From the cell containing the given text, extract its center point as (X, Y) coordinate. 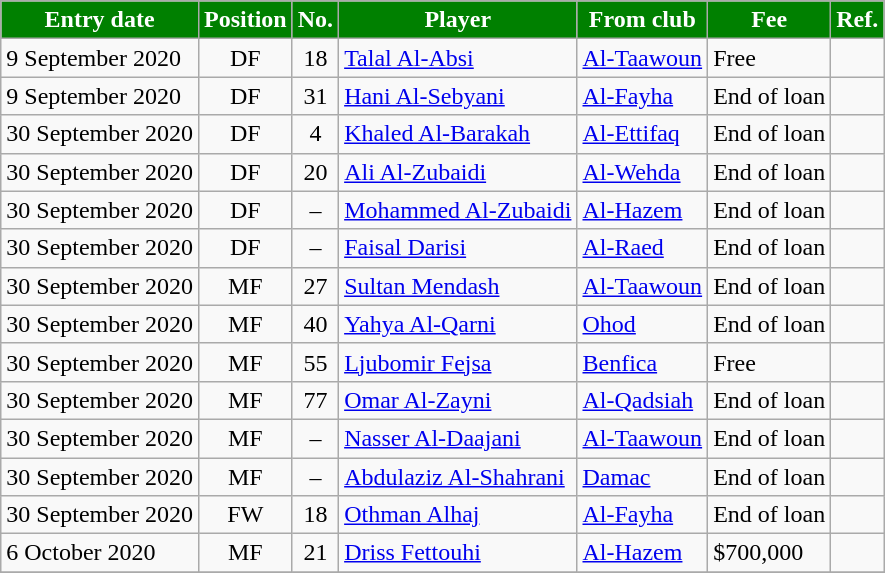
Position (245, 20)
Faisal Darisi (458, 248)
FW (245, 515)
Ali Al-Zubaidi (458, 172)
Player (458, 20)
Othman Alhaj (458, 515)
Khaled Al-Barakah (458, 134)
Ref. (858, 20)
No. (315, 20)
31 (315, 96)
77 (315, 400)
From club (642, 20)
55 (315, 362)
27 (315, 286)
Yahya Al-Qarni (458, 324)
Al-Raed (642, 248)
Fee (770, 20)
Ljubomir Fejsa (458, 362)
Ohod (642, 324)
21 (315, 553)
4 (315, 134)
Talal Al-Absi (458, 58)
$700,000 (770, 553)
Sultan Mendash (458, 286)
Damac (642, 477)
6 October 2020 (100, 553)
Mohammed Al-Zubaidi (458, 210)
Al-Wehda (642, 172)
Nasser Al-Daajani (458, 438)
Al-Qadsiah (642, 400)
Omar Al-Zayni (458, 400)
40 (315, 324)
20 (315, 172)
Benfica (642, 362)
Hani Al-Sebyani (458, 96)
Entry date (100, 20)
Al-Ettifaq (642, 134)
Abdulaziz Al-Shahrani (458, 477)
Driss Fettouhi (458, 553)
